Detect which cell encompasses the target text, then output its (x, y) center coordinate. 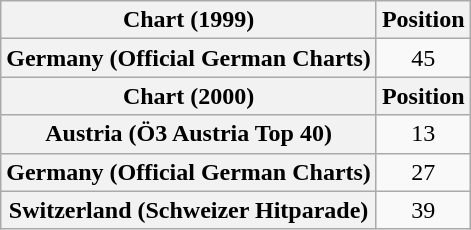
Chart (1999) (189, 20)
Chart (2000) (189, 96)
Switzerland (Schweizer Hitparade) (189, 210)
39 (423, 210)
45 (423, 58)
Austria (Ö3 Austria Top 40) (189, 134)
13 (423, 134)
27 (423, 172)
